Return [X, Y] of the center of cell containing provided text 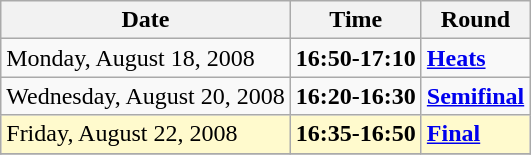
Semifinal [475, 96]
16:35-16:50 [356, 134]
Monday, August 18, 2008 [146, 58]
Date [146, 20]
Wednesday, August 20, 2008 [146, 96]
16:50-17:10 [356, 58]
Round [475, 20]
Heats [475, 58]
Time [356, 20]
16:20-16:30 [356, 96]
Final [475, 134]
Friday, August 22, 2008 [146, 134]
